Provide the (X, Y) coordinate of the cell's center where the given text is located.  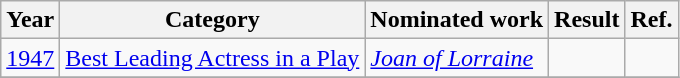
Result (587, 20)
Year (30, 20)
Nominated work (457, 20)
Best Leading Actress in a Play (212, 58)
1947 (30, 58)
Joan of Lorraine (457, 58)
Category (212, 20)
Ref. (652, 20)
